Output the (x, y) coordinate of the center of the cell containing the given text.  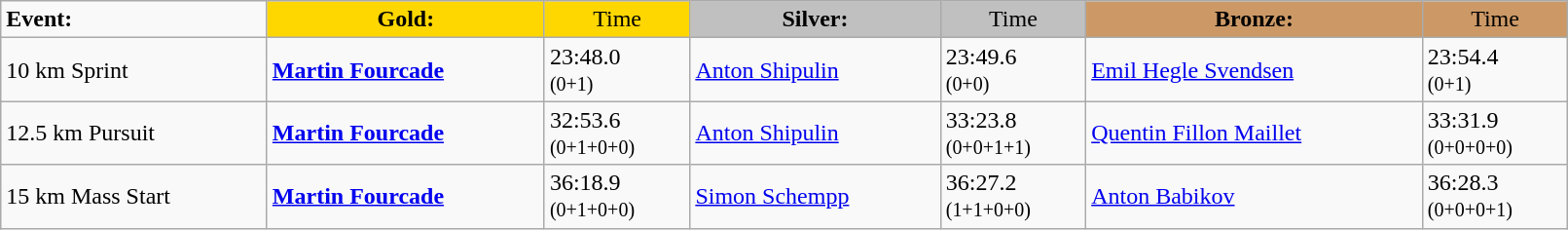
23:54.4(0+1) (1495, 70)
23:48.0(0+1) (617, 70)
Quentin Fillon Maillet (1255, 133)
12.5 km Pursuit (134, 133)
Gold: (405, 19)
Anton Babikov (1255, 197)
Emil Hegle Svendsen (1255, 70)
36:28.3(0+0+0+1) (1495, 197)
Event: (134, 19)
33:31.9(0+0+0+0) (1495, 133)
33:23.8(0+0+1+1) (1012, 133)
36:27.2(1+1+0+0) (1012, 197)
Bronze: (1255, 19)
23:49.6(0+0) (1012, 70)
32:53.6(0+1+0+0) (617, 133)
Simon Schempp (816, 197)
15 km Mass Start (134, 197)
Silver: (816, 19)
36:18.9(0+1+0+0) (617, 197)
10 km Sprint (134, 70)
